Return the [x, y] coordinate for the center point of the cell that contains the specified text.  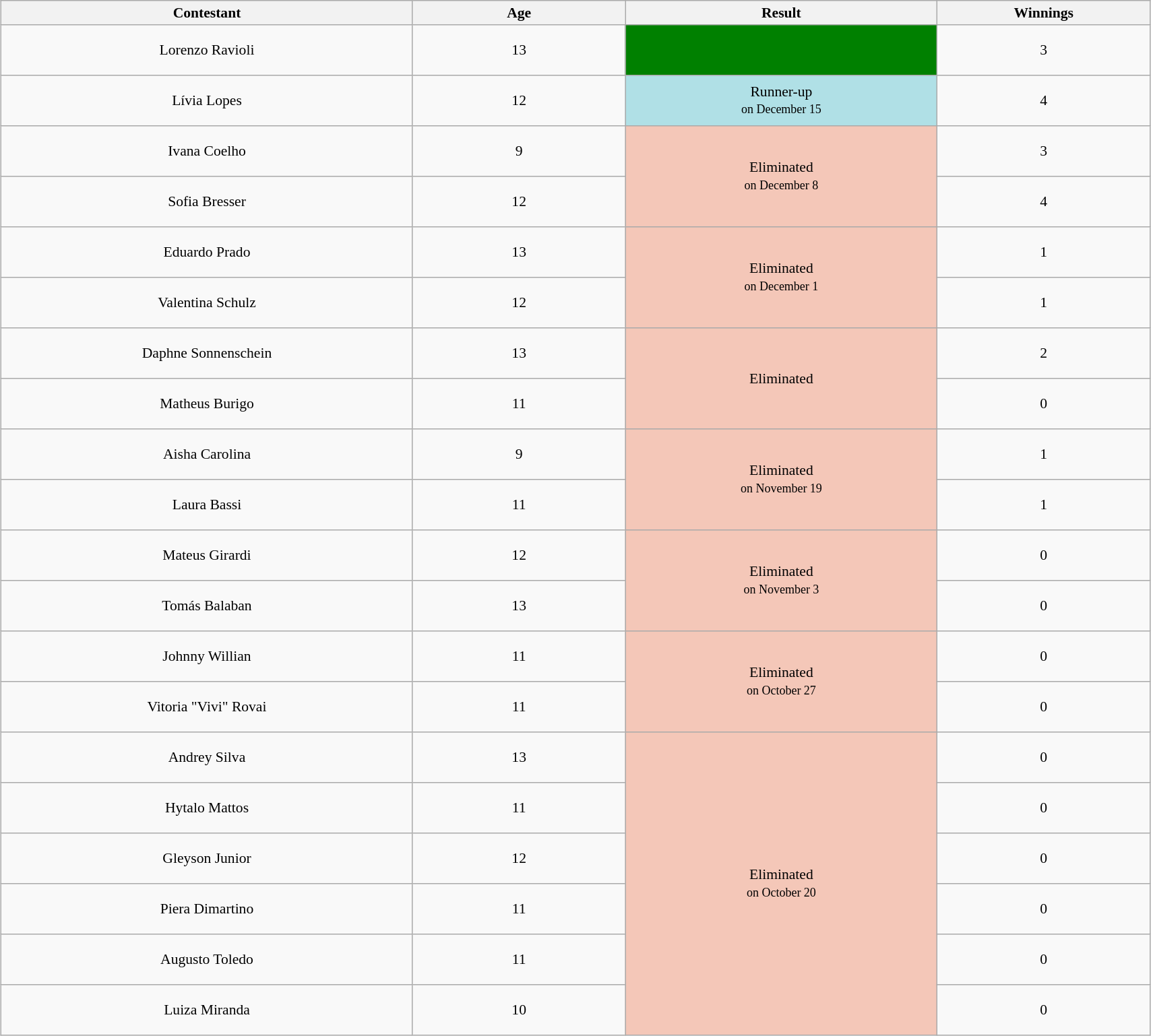
Eliminatedon December 8 [782, 176]
Eliminatedon October 20 [782, 884]
Johnny Willian [208, 656]
Vitoria "Vivi" Rovai [208, 707]
Winnings [1043, 13]
Andrey Silva [208, 757]
Tomás Balaban [208, 606]
Daphne Sonnenschein [208, 353]
Eliminatedon October 27 [782, 682]
Lorenzo Ravioli [208, 50]
Valentina Schulz [208, 303]
Augusto Toledo [208, 959]
10 [519, 1010]
Result [782, 13]
Runner-upon December 15 [782, 101]
Laura Bassi [208, 505]
Eliminatedon November 3 [782, 581]
Lívia Lopes [208, 101]
Luiza Miranda [208, 1010]
Mateus Girardi [208, 555]
Aisha Carolina [208, 454]
Age [519, 13]
Contestant [208, 13]
Eliminatedon December 1 [782, 278]
Eduardo Prado [208, 252]
Sofia Bresser [208, 202]
2 [1043, 353]
Gleyson Junior [208, 858]
Piera Dimartino [208, 909]
Hytalo Mattos [208, 808]
Matheus Burigo [208, 404]
Ivana Coelho [208, 151]
Eliminated [782, 379]
Eliminatedon November 19 [782, 480]
